Return the [x, y] coordinate for the center point of the cell that contains the specified text.  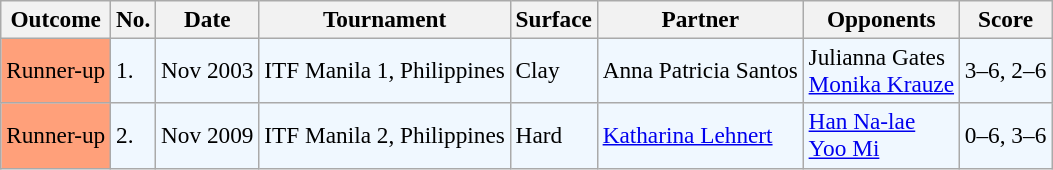
Outcome [56, 19]
Opponents [881, 19]
Nov 2003 [208, 70]
2. [134, 136]
Date [208, 19]
0–6, 3–6 [1005, 136]
Hard [554, 136]
Surface [554, 19]
Julianna Gates Monika Krauze [881, 70]
Score [1005, 19]
3–6, 2–6 [1005, 70]
1. [134, 70]
Partner [700, 19]
Tournament [384, 19]
Katharina Lehnert [700, 136]
ITF Manila 1, Philippines [384, 70]
ITF Manila 2, Philippines [384, 136]
Nov 2009 [208, 136]
Han Na-lae Yoo Mi [881, 136]
Anna Patricia Santos [700, 70]
No. [134, 19]
Clay [554, 70]
